Detect which cell encompasses the target text, then output its [X, Y] center coordinate. 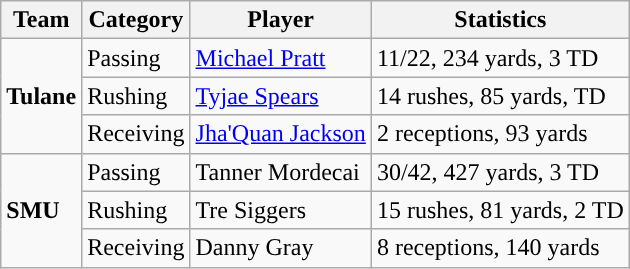
Danny Gray [280, 248]
30/42, 427 yards, 3 TD [500, 172]
SMU [42, 210]
Team [42, 20]
15 rushes, 81 yards, 2 TD [500, 210]
11/22, 234 yards, 3 TD [500, 58]
Tre Siggers [280, 210]
Statistics [500, 20]
Player [280, 20]
2 receptions, 93 yards [500, 134]
Michael Pratt [280, 58]
Tulane [42, 96]
8 receptions, 140 yards [500, 248]
14 rushes, 85 yards, TD [500, 96]
Tanner Mordecai [280, 172]
Jha'Quan Jackson [280, 134]
Category [136, 20]
Tyjae Spears [280, 96]
